Find where the given text appears and provide that cell's center as (x, y) coordinate. 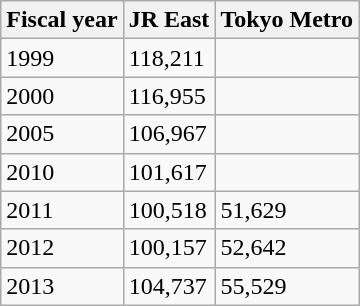
JR East (169, 20)
118,211 (169, 58)
2011 (62, 210)
2013 (62, 286)
100,518 (169, 210)
2005 (62, 134)
100,157 (169, 248)
Tokyo Metro (287, 20)
51,629 (287, 210)
52,642 (287, 248)
2000 (62, 96)
2010 (62, 172)
106,967 (169, 134)
Fiscal year (62, 20)
1999 (62, 58)
55,529 (287, 286)
101,617 (169, 172)
104,737 (169, 286)
2012 (62, 248)
116,955 (169, 96)
